Output the [x, y] coordinate of the center of the cell containing the given text.  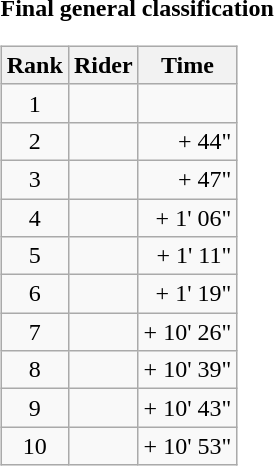
8 [34, 370]
1 [34, 103]
+ 47" [188, 179]
+ 1' 11" [188, 256]
+ 1' 06" [188, 217]
5 [34, 256]
+ 1' 19" [188, 294]
3 [34, 179]
Rank [34, 65]
+ 10' 43" [188, 408]
+ 10' 53" [188, 446]
+ 44" [188, 141]
+ 10' 39" [188, 370]
6 [34, 294]
10 [34, 446]
2 [34, 141]
9 [34, 408]
+ 10' 26" [188, 332]
7 [34, 332]
Rider [103, 65]
Time [188, 65]
4 [34, 217]
